Identify which cell holds the provided text, then report its [x, y] central coordinate. 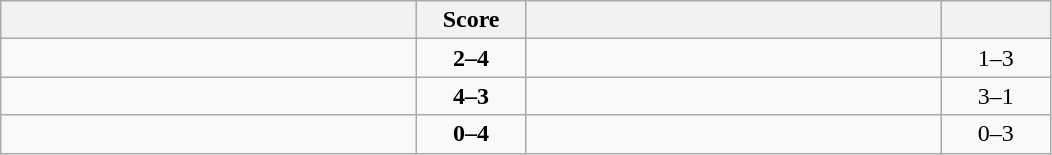
0–3 [996, 134]
2–4 [472, 58]
0–4 [472, 134]
4–3 [472, 96]
Score [472, 20]
1–3 [996, 58]
3–1 [996, 96]
